Return the [X, Y] coordinate for the center point of the cell that contains the specified text.  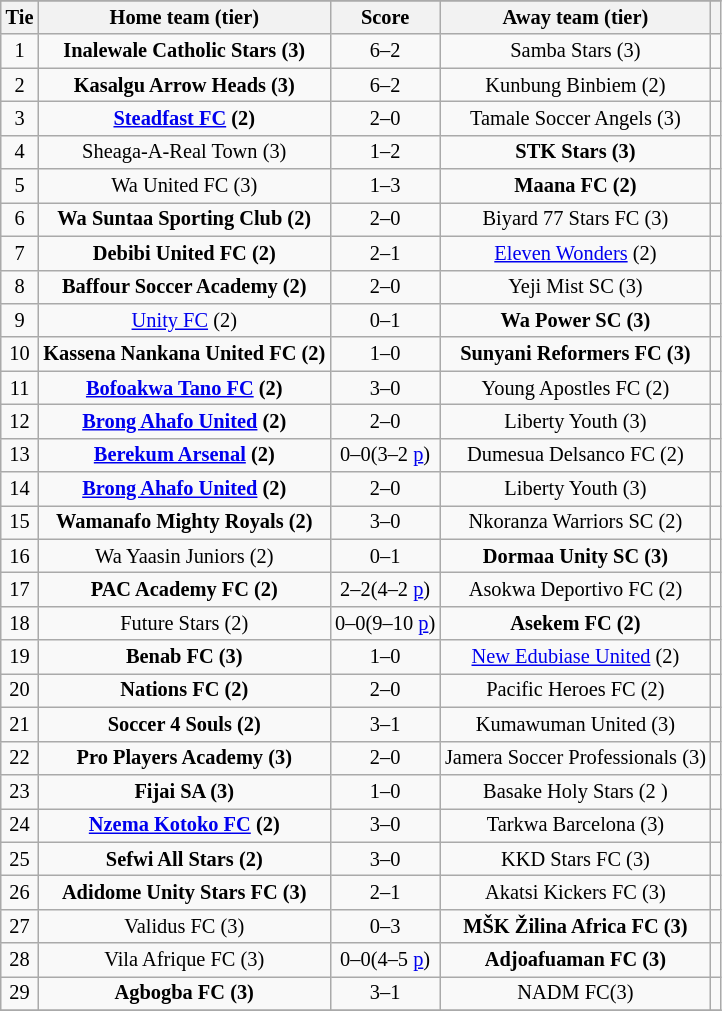
Asokwa Deportivo FC (2) [576, 589]
New Edubiase United (2) [576, 657]
Score [385, 17]
Sefwi All Stars (2) [184, 859]
23 [20, 791]
5 [20, 186]
Wa United FC (3) [184, 186]
16 [20, 556]
Berekum Arsenal (2) [184, 455]
7 [20, 253]
14 [20, 489]
Dormaa Unity SC (3) [576, 556]
Tie [20, 17]
Young Apostles FC (2) [576, 388]
Wa Power SC (3) [576, 320]
Eleven Wonders (2) [576, 253]
Jamera Soccer Professionals (3) [576, 758]
Steadfast FC (2) [184, 118]
9 [20, 320]
Sunyani Reformers FC (3) [576, 354]
Nkoranza Warriors SC (2) [576, 522]
Kasalgu Arrow Heads (3) [184, 85]
2–2(4–2 p) [385, 589]
Wamanafo Mighty Royals (2) [184, 522]
Kunbung Binbiem (2) [576, 85]
1–3 [385, 186]
8 [20, 287]
Benab FC (3) [184, 657]
25 [20, 859]
0–3 [385, 926]
11 [20, 388]
12 [20, 421]
Basake Holy Stars (2 ) [576, 791]
Soccer 4 Souls (2) [184, 724]
Samba Stars (3) [576, 51]
Vila Afrique FC (3) [184, 960]
Pacific Heroes FC (2) [576, 690]
Home team (tier) [184, 17]
3 [20, 118]
2 [20, 85]
Validus FC (3) [184, 926]
18 [20, 623]
22 [20, 758]
Dumesua Delsanco FC (2) [576, 455]
Maana FC (2) [576, 186]
STK Stars (3) [576, 152]
27 [20, 926]
20 [20, 690]
PAC Academy FC (2) [184, 589]
Fijai SA (3) [184, 791]
13 [20, 455]
0–0(4–5 p) [385, 960]
NADM FC(3) [576, 993]
Pro Players Academy (3) [184, 758]
Wa Suntaa Sporting Club (2) [184, 219]
Nzema Kotoko FC (2) [184, 825]
0–0(9–10 p) [385, 623]
1–2 [385, 152]
17 [20, 589]
Debibi United FC (2) [184, 253]
15 [20, 522]
26 [20, 892]
1 [20, 51]
Sheaga-A-Real Town (3) [184, 152]
29 [20, 993]
Kassena Nankana United FC (2) [184, 354]
Akatsi Kickers FC (3) [576, 892]
Nations FC (2) [184, 690]
Tarkwa Barcelona (3) [576, 825]
Unity FC (2) [184, 320]
MŠK Žilina Africa FC (3) [576, 926]
Adidome Unity Stars FC (3) [184, 892]
Tamale Soccer Angels (3) [576, 118]
24 [20, 825]
6 [20, 219]
Agbogba FC (3) [184, 993]
4 [20, 152]
28 [20, 960]
Kumawuman United (3) [576, 724]
Baffour Soccer Academy (2) [184, 287]
Bofoakwa Tano FC (2) [184, 388]
Asekem FC (2) [576, 623]
Yeji Mist SC (3) [576, 287]
21 [20, 724]
KKD Stars FC (3) [576, 859]
10 [20, 354]
Away team (tier) [576, 17]
Wa Yaasin Juniors (2) [184, 556]
Adjoafuaman FC (3) [576, 960]
Inalewale Catholic Stars (3) [184, 51]
Future Stars (2) [184, 623]
Biyard 77 Stars FC (3) [576, 219]
0–0(3–2 p) [385, 455]
19 [20, 657]
